Return the (x, y) coordinate for the center point of the cell that contains the specified text.  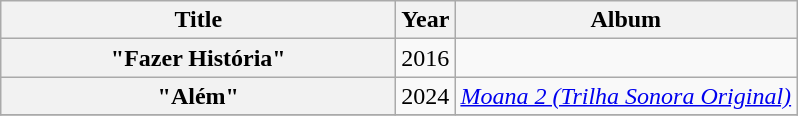
Album (626, 20)
2016 (426, 58)
Title (198, 20)
Moana 2 (Trilha Sonora Original) (626, 96)
"Além" (198, 96)
Year (426, 20)
2024 (426, 96)
"Fazer História" (198, 58)
